Determine the (X, Y) coordinate at the center of the cell enclosing the given text.  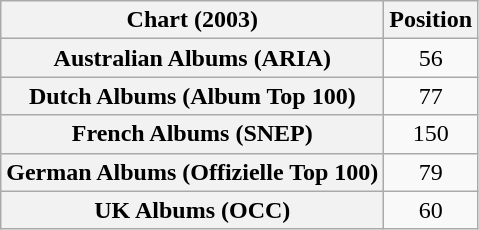
Chart (2003) (192, 20)
79 (431, 172)
UK Albums (OCC) (192, 210)
56 (431, 58)
150 (431, 134)
German Albums (Offizielle Top 100) (192, 172)
French Albums (SNEP) (192, 134)
Position (431, 20)
60 (431, 210)
Dutch Albums (Album Top 100) (192, 96)
Australian Albums (ARIA) (192, 58)
77 (431, 96)
